Search for the cell housing the specified text and yield its [x, y] center coordinate. 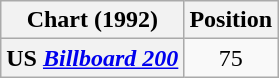
Chart (1992) [92, 20]
US Billboard 200 [92, 58]
Position [231, 20]
75 [231, 58]
